Determine the (x, y) coordinate at the center of the cell enclosing the given text.  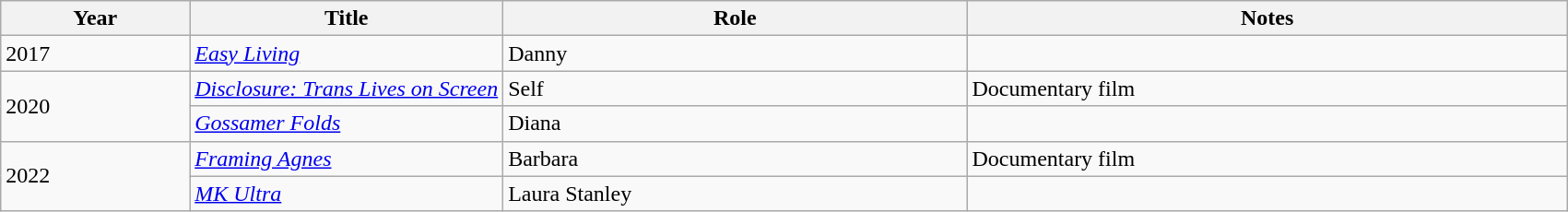
Laura Stanley (736, 194)
Self (736, 88)
2020 (96, 106)
Danny (736, 53)
Role (736, 18)
Disclosure: Trans Lives on Screen (347, 88)
Year (96, 18)
Diana (736, 124)
Framing Agnes (347, 159)
Gossamer Folds (347, 124)
MK Ultra (347, 194)
Title (347, 18)
Barbara (736, 159)
Easy Living (347, 53)
2017 (96, 53)
2022 (96, 176)
Notes (1267, 18)
